Return the [X, Y] coordinate for the center point of the cell that contains the specified text.  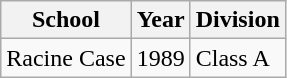
Class A [238, 58]
Division [238, 20]
Year [160, 20]
1989 [160, 58]
Racine Case [66, 58]
School [66, 20]
